Search for the cell housing the specified text and yield its (x, y) center coordinate. 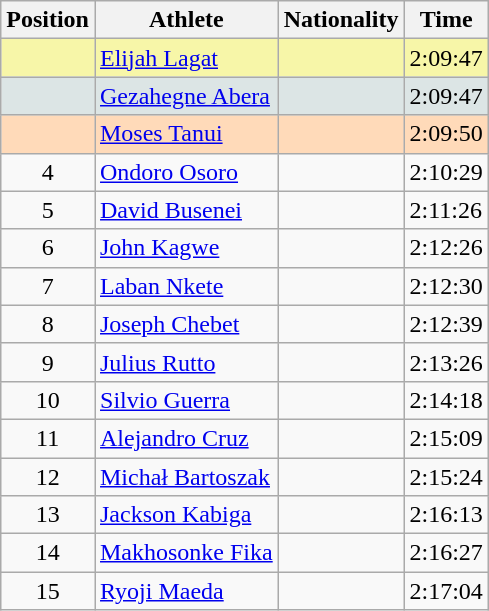
2:14:18 (446, 400)
David Busenei (186, 210)
Time (446, 20)
2:10:29 (446, 172)
7 (48, 286)
Julius Rutto (186, 362)
Michał Bartoszak (186, 477)
Joseph Chebet (186, 324)
2:16:13 (446, 515)
Jackson Kabiga (186, 515)
8 (48, 324)
John Kagwe (186, 248)
13 (48, 515)
11 (48, 438)
Silvio Guerra (186, 400)
Ryoji Maeda (186, 591)
14 (48, 553)
4 (48, 172)
2:13:26 (446, 362)
Makhosonke Fika (186, 553)
2:12:26 (446, 248)
2:16:27 (446, 553)
2:17:04 (446, 591)
12 (48, 477)
15 (48, 591)
Laban Nkete (186, 286)
5 (48, 210)
Ondoro Osoro (186, 172)
2:12:39 (446, 324)
2:15:24 (446, 477)
Gezahegne Abera (186, 96)
Elijah Lagat (186, 58)
Position (48, 20)
Moses Tanui (186, 134)
2:12:30 (446, 286)
2:15:09 (446, 438)
Nationality (341, 20)
10 (48, 400)
Athlete (186, 20)
Alejandro Cruz (186, 438)
2:11:26 (446, 210)
2:09:50 (446, 134)
9 (48, 362)
6 (48, 248)
